Identify which cell holds the provided text, then report its [x, y] central coordinate. 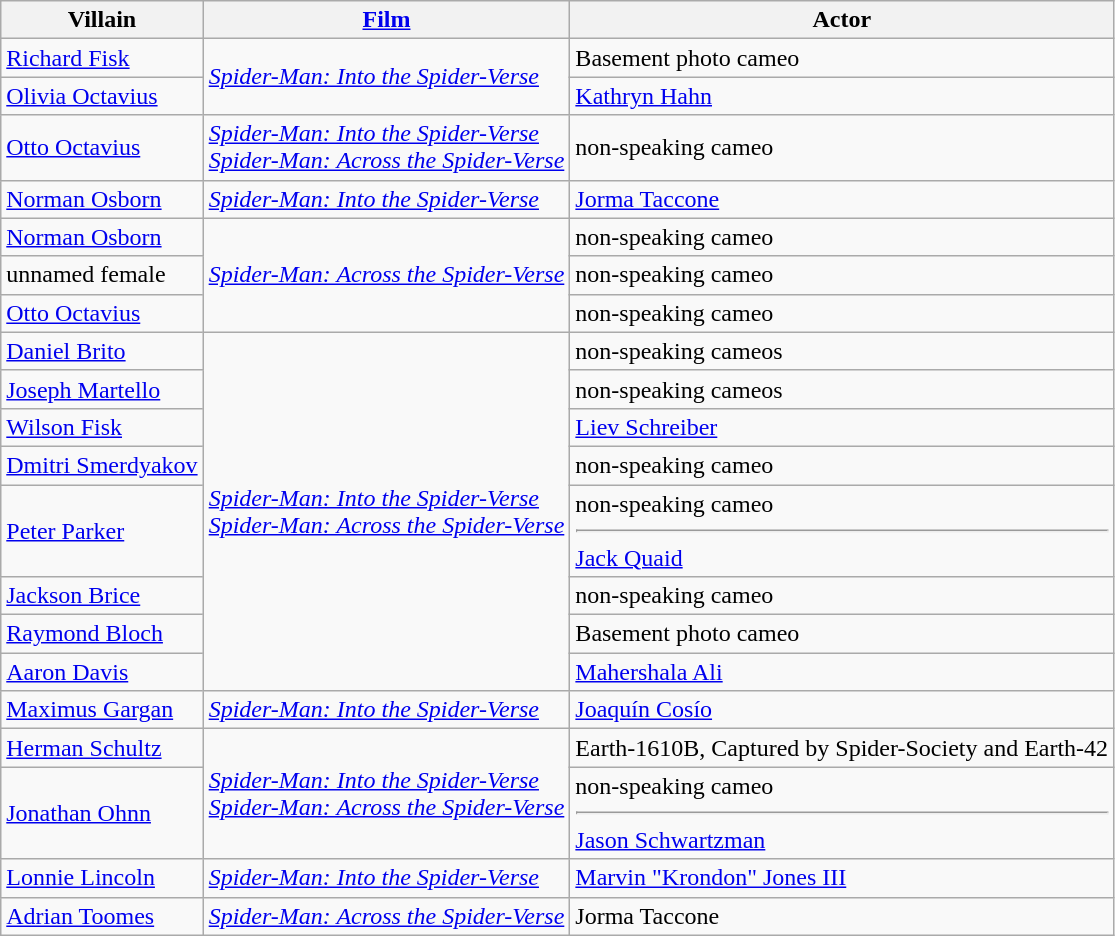
Richard Fisk [102, 58]
non-speaking cameoJason Schwartzman [842, 813]
Joseph Martello [102, 389]
Villain [102, 20]
Actor [842, 20]
Maximus Gargan [102, 710]
Raymond Bloch [102, 634]
Aaron Davis [102, 672]
Earth-1610B, Captured by Spider-Society and Earth-42 [842, 748]
Peter Parker [102, 530]
Dmitri Smerdyakov [102, 465]
unnamed female [102, 275]
Lonnie Lincoln [102, 878]
Jonathan Ohnn [102, 813]
Film [386, 20]
non-speaking cameoJack Quaid [842, 530]
Joaquín Cosío [842, 710]
Olivia Octavius [102, 96]
Herman Schultz [102, 748]
Kathryn Hahn [842, 96]
Daniel Brito [102, 351]
Adrian Toomes [102, 916]
Mahershala Ali [842, 672]
Jackson Brice [102, 596]
Wilson Fisk [102, 427]
Marvin "Krondon" Jones III [842, 878]
Liev Schreiber [842, 427]
